Return the (x, y) coordinate for the center point of the cell that contains the specified text.  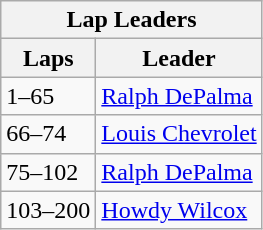
1–65 (48, 96)
66–74 (48, 134)
103–200 (48, 210)
Louis Chevrolet (179, 134)
75–102 (48, 172)
Leader (179, 58)
Howdy Wilcox (179, 210)
Laps (48, 58)
Lap Leaders (132, 20)
